Locate the cell with the specified text and output its (x, y) center coordinate. 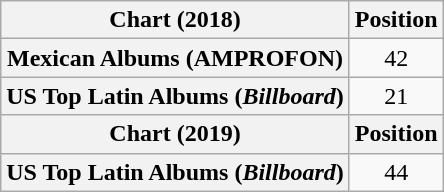
44 (396, 172)
21 (396, 96)
Chart (2019) (176, 134)
Mexican Albums (AMPROFON) (176, 58)
Chart (2018) (176, 20)
42 (396, 58)
